Scan for the cell matching the given text and deliver its [X, Y] coordinate at center. 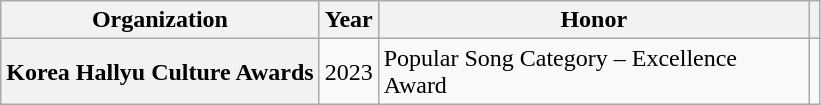
Popular Song Category – Excellence Award [594, 72]
Korea Hallyu Culture Awards [160, 72]
Honor [594, 20]
Organization [160, 20]
2023 [348, 72]
Year [348, 20]
